Provide the [x, y] coordinate of the cell's center where the given text is located.  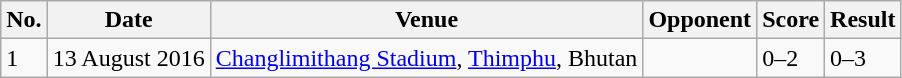
No. [24, 20]
Opponent [700, 20]
Changlimithang Stadium, Thimphu, Bhutan [426, 58]
0–3 [863, 58]
Date [128, 20]
0–2 [791, 58]
1 [24, 58]
Venue [426, 20]
Score [791, 20]
13 August 2016 [128, 58]
Result [863, 20]
